Extract the [X, Y] coordinate from the center of the cell holding the provided text.  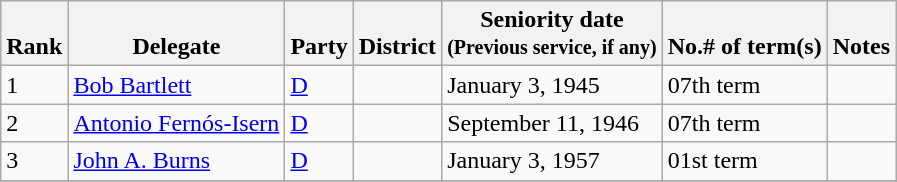
Notes [861, 34]
Antonio Fernós-Isern [176, 123]
Bob Bartlett [176, 85]
District [397, 34]
3 [34, 161]
No.# of term(s) [744, 34]
Seniority date(Previous service, if any) [552, 34]
January 3, 1945 [552, 85]
January 3, 1957 [552, 161]
1 [34, 85]
01st term [744, 161]
September 11, 1946 [552, 123]
John A. Burns [176, 161]
Delegate [176, 34]
Rank [34, 34]
Party [319, 34]
2 [34, 123]
